Scan for the cell matching the given text and deliver its [x, y] coordinate at center. 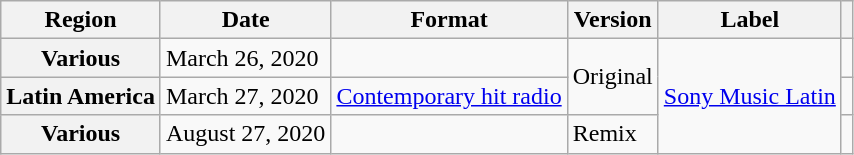
Version [612, 20]
Contemporary hit radio [449, 96]
August 27, 2020 [245, 134]
March 26, 2020 [245, 58]
Date [245, 20]
Sony Music Latin [750, 96]
Label [750, 20]
Latin America [81, 96]
Region [81, 20]
Format [449, 20]
Original [612, 77]
Remix [612, 134]
March 27, 2020 [245, 96]
